Find where the given text appears and provide that cell's center as [X, Y] coordinate. 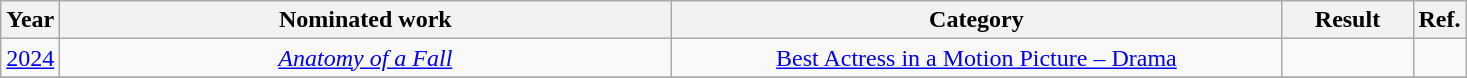
Result [1348, 20]
Category [976, 20]
Best Actress in a Motion Picture – Drama [976, 58]
2024 [30, 58]
Nominated work [366, 20]
Anatomy of a Fall [366, 58]
Ref. [1440, 20]
Year [30, 20]
